Locate the cell with the specified text and output its [X, Y] center coordinate. 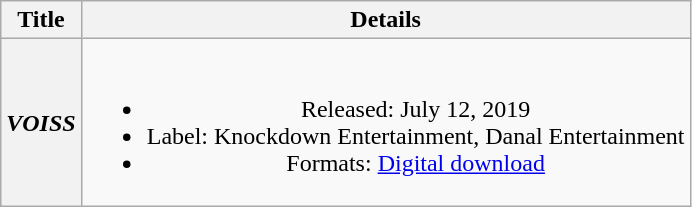
Title [41, 20]
Details [386, 20]
VOISS [41, 122]
Released: July 12, 2019Label: Knockdown Entertainment, Danal EntertainmentFormats: Digital download [386, 122]
